Output the (X, Y) coordinate of the center of the cell containing the given text.  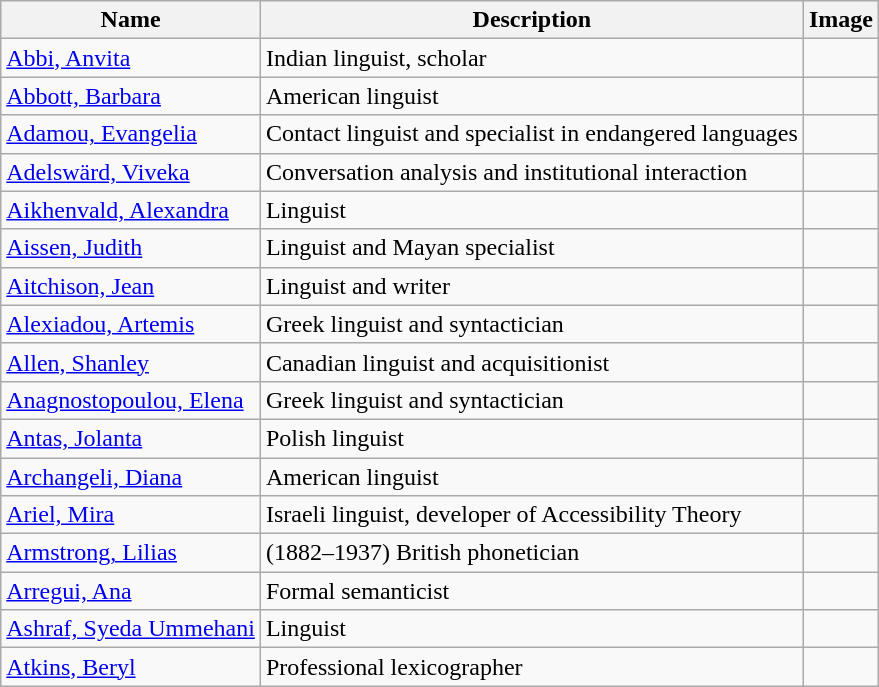
Alexiadou, Artemis (131, 324)
Canadian linguist and acquisitionist (532, 362)
Conversation analysis and institutional interaction (532, 172)
Abbi, Anvita (131, 58)
Adelswärd, Viveka (131, 172)
Arregui, Ana (131, 591)
Archangeli, Diana (131, 477)
Aitchison, Jean (131, 286)
Adamou, Evangelia (131, 134)
Polish linguist (532, 438)
Allen, Shanley (131, 362)
Contact linguist and specialist in endangered languages (532, 134)
Description (532, 20)
Ashraf, Syeda Ummehani (131, 629)
Anagnostopoulou, Elena (131, 400)
Professional lexicographer (532, 667)
Linguist and writer (532, 286)
Armstrong, Lilias (131, 553)
Antas, Jolanta (131, 438)
Aissen, Judith (131, 248)
Formal semanticist (532, 591)
Indian linguist, scholar (532, 58)
Name (131, 20)
Aikhenvald, Alexandra (131, 210)
Abbott, Barbara (131, 96)
Atkins, Beryl (131, 667)
(1882–1937) British phonetician (532, 553)
Israeli linguist, developer of Accessibility Theory (532, 515)
Image (840, 20)
Linguist and Mayan specialist (532, 248)
Ariel, Mira (131, 515)
